Extract the (X, Y) coordinate from the center of the cell holding the provided text.  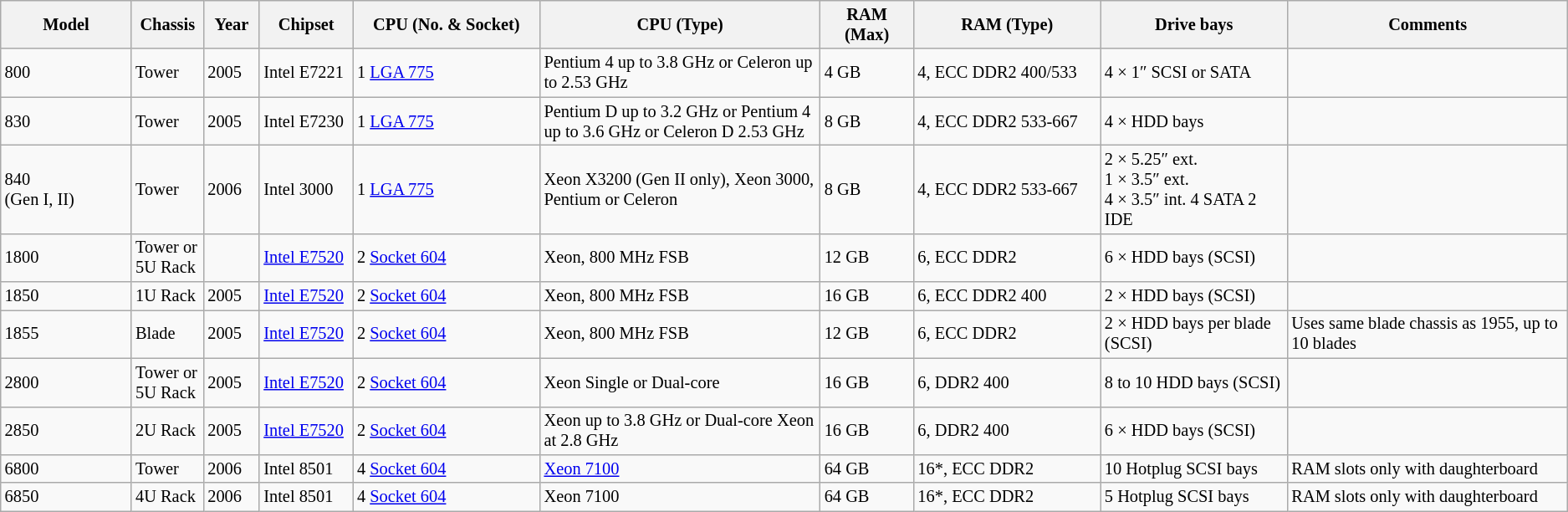
Chassis (167, 24)
10 Hotplug SCSI bays (1194, 468)
5 Hotplug SCSI bays (1194, 497)
4U Rack (167, 497)
Blade (167, 334)
2 × HDD bays per blade (SCSI) (1194, 334)
1U Rack (167, 296)
6, ECC DDR2 400 (1007, 296)
1855 (66, 334)
RAM (Max) (867, 24)
Comments (1427, 24)
6850 (66, 497)
Model (66, 24)
6800 (66, 468)
Drive bays (1194, 24)
800 (66, 73)
2U Rack (167, 431)
CPU (Type) (681, 24)
4, ECC DDR2 400/533 (1007, 73)
Xeon X3200 (Gen II only), Xeon 3000, Pentium or Celeron (681, 189)
Uses same blade chassis as 1955, up to 10 blades (1427, 334)
CPU (No. & Socket) (447, 24)
Xeon Single or Dual-core (681, 382)
4 × 1″ SCSI or SATA (1194, 73)
Intel E7230 (306, 121)
840 (Gen I, II) (66, 189)
RAM (Type) (1007, 24)
2850 (66, 431)
Pentium 4 up to 3.8 GHz or Celeron up to 2.53 GHz (681, 73)
4 GB (867, 73)
Intel 3000 (306, 189)
2 × 5.25″ ext.1 × 3.5″ ext.4 × 3.5″ int. 4 SATA 2 IDE (1194, 189)
Chipset (306, 24)
Year (231, 24)
Pentium D up to 3.2 GHz or Pentium 4 up to 3.6 GHz or Celeron D 2.53 GHz (681, 121)
2 × HDD bays (SCSI) (1194, 296)
4 × HDD bays (1194, 121)
Xeon up to 3.8 GHz or Dual-core Xeon at 2.8 GHz (681, 431)
2800 (66, 382)
1850 (66, 296)
1800 (66, 258)
830 (66, 121)
8 to 10 HDD bays (SCSI) (1194, 382)
Intel E7221 (306, 73)
